Determine the (X, Y) coordinate at the center of the cell enclosing the given text.  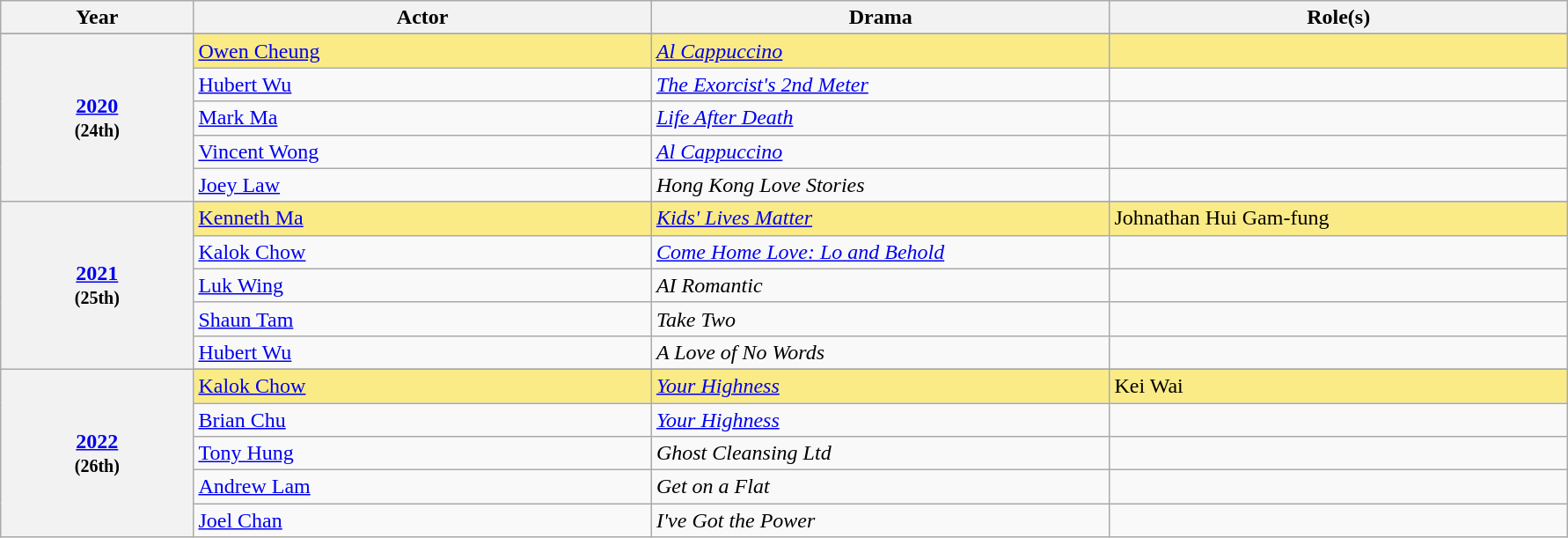
Kenneth Ma (422, 218)
Hong Kong Love Stories (880, 185)
Actor (422, 18)
Get on a Flat (880, 487)
Luk Wing (422, 285)
The Exorcist's 2nd Meter (880, 85)
Take Two (880, 319)
Johnathan Hui Gam-fung (1339, 218)
Brian Chu (422, 420)
2022(26th) (97, 453)
Vincent Wong (422, 151)
Joel Chan (422, 520)
Mark Ma (422, 118)
Andrew Lam (422, 487)
Shaun Tam (422, 319)
Year (97, 18)
Tony Hung (422, 453)
Ghost Cleansing Ltd (880, 453)
2020(24th) (97, 118)
AI Romantic (880, 285)
Owen Cheung (422, 51)
I've Got the Power (880, 520)
Kei Wai (1339, 386)
Life After Death (880, 118)
Drama (880, 18)
2021(25th) (97, 285)
Kids' Lives Matter (880, 218)
Joey Law (422, 185)
A Love of No Words (880, 352)
Come Home Love: Lo and Behold (880, 252)
Role(s) (1339, 18)
